Scan for the cell matching the given text and deliver its (x, y) coordinate at center. 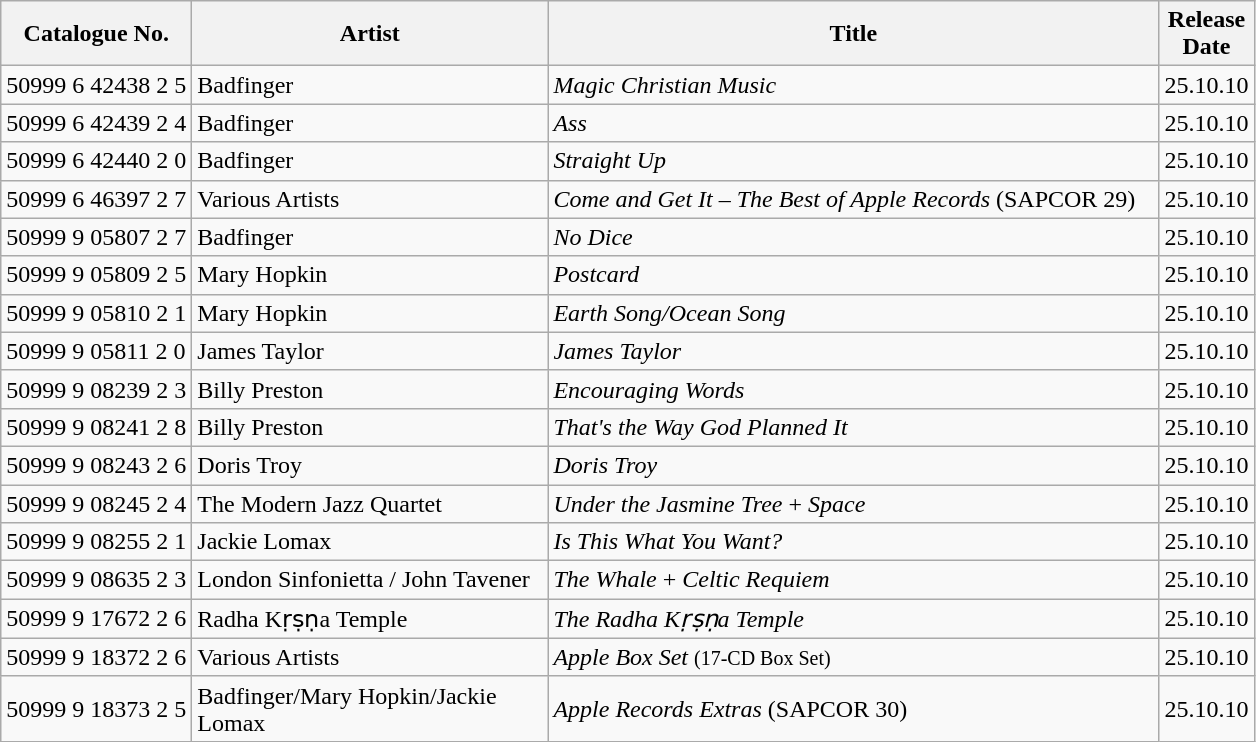
Catalogue No. (96, 34)
50999 9 08635 2 3 (96, 580)
50999 9 08243 2 6 (96, 465)
Artist (370, 34)
Badfinger/Mary Hopkin/Jackie Lomax (370, 708)
Postcard (854, 275)
Release Date (1206, 34)
50999 9 05807 2 7 (96, 237)
50999 9 18372 2 6 (96, 657)
50999 9 08255 2 1 (96, 542)
Straight Up (854, 161)
50999 9 08241 2 8 (96, 427)
London Sinfonietta / John Tavener (370, 580)
Apple Box Set (17-CD Box Set) (854, 657)
Is This What You Want? (854, 542)
50999 9 08239 2 3 (96, 389)
The Radha Kṛṣṇa Temple (854, 619)
Jackie Lomax (370, 542)
The Whale + Celtic Requiem (854, 580)
Magic Christian Music (854, 85)
50999 9 05809 2 5 (96, 275)
Earth Song/Ocean Song (854, 313)
Apple Records Extras (SAPCOR 30) (854, 708)
50999 6 42440 2 0 (96, 161)
Come and Get It – The Best of Apple Records (SAPCOR 29) (854, 199)
Under the Jasmine Tree + Space (854, 503)
50999 9 08245 2 4 (96, 503)
Encouraging Words (854, 389)
50999 9 17672 2 6 (96, 619)
The Modern Jazz Quartet (370, 503)
50999 6 42438 2 5 (96, 85)
Radha Kṛṣṇa Temple (370, 619)
Title (854, 34)
No Dice (854, 237)
That's the Way God Planned It (854, 427)
50999 6 46397 2 7 (96, 199)
Ass (854, 123)
50999 9 05810 2 1 (96, 313)
50999 9 05811 2 0 (96, 351)
50999 6 42439 2 4 (96, 123)
50999 9 18373 2 5 (96, 708)
